Return the (x, y) coordinate for the center point of the cell that contains the specified text.  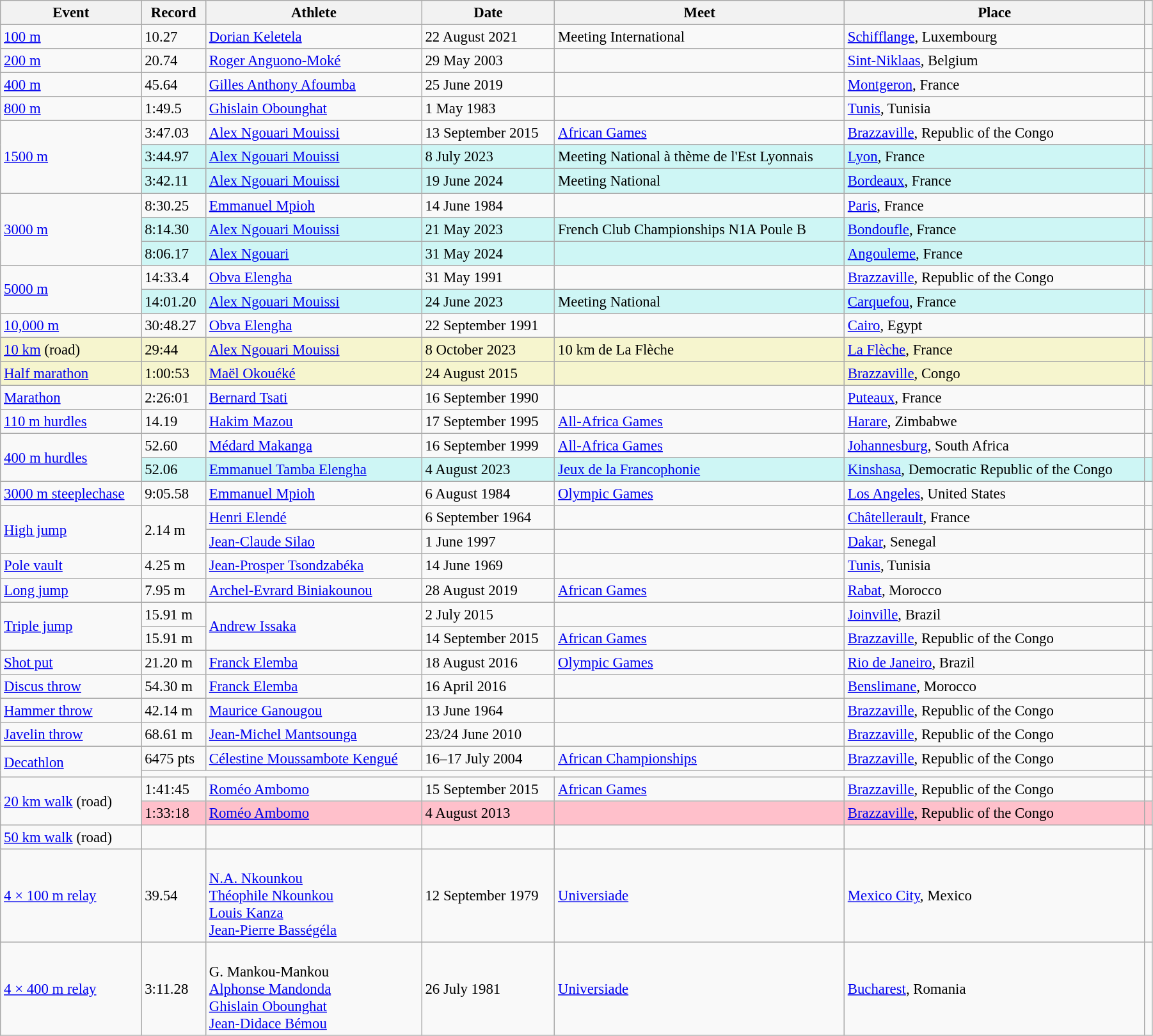
28 August 2019 (488, 590)
Maurice Ganougou (314, 710)
15 September 2015 (488, 790)
50 km walk (road) (71, 838)
Emmanuel Tamba Elengha (314, 470)
Carquefou, France (994, 301)
1 May 1983 (488, 109)
110 m hurdles (71, 422)
Decathlon (71, 761)
13 June 1964 (488, 710)
4 August 2013 (488, 813)
Rabat, Morocco (994, 590)
Maël Okouéké (314, 374)
31 May 2024 (488, 253)
Alex Ngouari (314, 253)
Long jump (71, 590)
Angouleme, France (994, 253)
Meet (700, 13)
Jean-Prosper Tsondzabéka (314, 566)
Javelin throw (71, 735)
1:49.5 (174, 109)
Johannesburg, South Africa (994, 446)
24 June 2023 (488, 301)
1:41:45 (174, 790)
Athlete (314, 13)
9:05.58 (174, 494)
Marathon (71, 397)
14 June 1984 (488, 205)
200 m (71, 61)
1:33:18 (174, 813)
16 September 1999 (488, 446)
7.95 m (174, 590)
Hakim Mazou (314, 422)
3:11.28 (174, 989)
14 September 2015 (488, 638)
Meeting National à thème de l'Est Lyonnais (700, 157)
800 m (71, 109)
2.14 m (174, 530)
5000 m (71, 289)
Andrew Issaka (314, 626)
Archel-Evrard Biniakounou (314, 590)
6 August 1984 (488, 494)
Los Angeles, United States (994, 494)
Triple jump (71, 626)
24 August 2015 (488, 374)
Place (994, 13)
16 September 1990 (488, 397)
13 September 2015 (488, 133)
French Club Championships N1A Poule B (700, 229)
Châtellerault, France (994, 518)
Dorian Keletela (314, 37)
Bernard Tsati (314, 397)
17 September 1995 (488, 422)
8:30.25 (174, 205)
Bondoufle, France (994, 229)
20.74 (174, 61)
3000 m (71, 229)
4 × 100 m relay (71, 896)
3000 m steeplechase (71, 494)
26 July 1981 (488, 989)
54.30 m (174, 687)
Harare, Zimbabwe (994, 422)
Sint-Niklaas, Belgium (994, 61)
21 May 2023 (488, 229)
Pole vault (71, 566)
6475 pts (174, 758)
16–17 July 2004 (488, 758)
10 km de La Flèche (700, 349)
Record (174, 13)
Bordeaux, France (994, 181)
4.25 m (174, 566)
Cairo, Egypt (994, 326)
Bucharest, Romania (994, 989)
10.27 (174, 37)
4 × 400 m relay (71, 989)
68.61 m (174, 735)
Dakar, Senegal (994, 542)
19 June 2024 (488, 181)
Ghislain Obounghat (314, 109)
2 July 2015 (488, 614)
39.54 (174, 896)
25 June 2019 (488, 85)
3:42.11 (174, 181)
N.A. NkounkouThéophile NkounkouLouis KanzaJean-Pierre Basségéla (314, 896)
22 August 2021 (488, 37)
3:47.03 (174, 133)
Benslimane, Morocco (994, 687)
Puteaux, France (994, 397)
8:06.17 (174, 253)
8 July 2023 (488, 157)
8:14.30 (174, 229)
10 km (road) (71, 349)
Half marathon (71, 374)
23/24 June 2010 (488, 735)
Paris, France (994, 205)
Jean-Michel Mantsounga (314, 735)
400 m (71, 85)
16 April 2016 (488, 687)
High jump (71, 530)
La Flèche, France (994, 349)
Lyon, France (994, 157)
22 September 1991 (488, 326)
4 August 2023 (488, 470)
30:48.27 (174, 326)
Rio de Janeiro, Brazil (994, 662)
14.19 (174, 422)
G. Mankou-MankouAlphonse MandondaGhislain ObounghatJean-Didace Bémou (314, 989)
52.60 (174, 446)
14:01.20 (174, 301)
1500 m (71, 157)
6 September 1964 (488, 518)
29:44 (174, 349)
12 September 1979 (488, 896)
14 June 1969 (488, 566)
Brazzaville, Congo (994, 374)
Jeux de la Francophonie (700, 470)
Hammer throw (71, 710)
Gilles Anthony Afoumba (314, 85)
2:26:01 (174, 397)
Roger Anguono-Moké (314, 61)
400 m hurdles (71, 458)
Mexico City, Mexico (994, 896)
Date (488, 13)
Schifflange, Luxembourg (994, 37)
Jean-Claude Silao (314, 542)
14:33.4 (174, 277)
3:44.97 (174, 157)
Joinville, Brazil (994, 614)
1 June 1997 (488, 542)
Event (71, 13)
45.64 (174, 85)
Discus throw (71, 687)
100 m (71, 37)
Montgeron, France (994, 85)
1:00:53 (174, 374)
42.14 m (174, 710)
African Championships (700, 758)
Meeting International (700, 37)
Kinshasa, Democratic Republic of the Congo (994, 470)
Célestine Moussambote Kengué (314, 758)
Médard Makanga (314, 446)
Henri Elendé (314, 518)
52.06 (174, 470)
18 August 2016 (488, 662)
20 km walk (road) (71, 801)
21.20 m (174, 662)
31 May 1991 (488, 277)
29 May 2003 (488, 61)
8 October 2023 (488, 349)
10,000 m (71, 326)
Shot put (71, 662)
